Find where the given text appears and provide that cell's center as (x, y) coordinate. 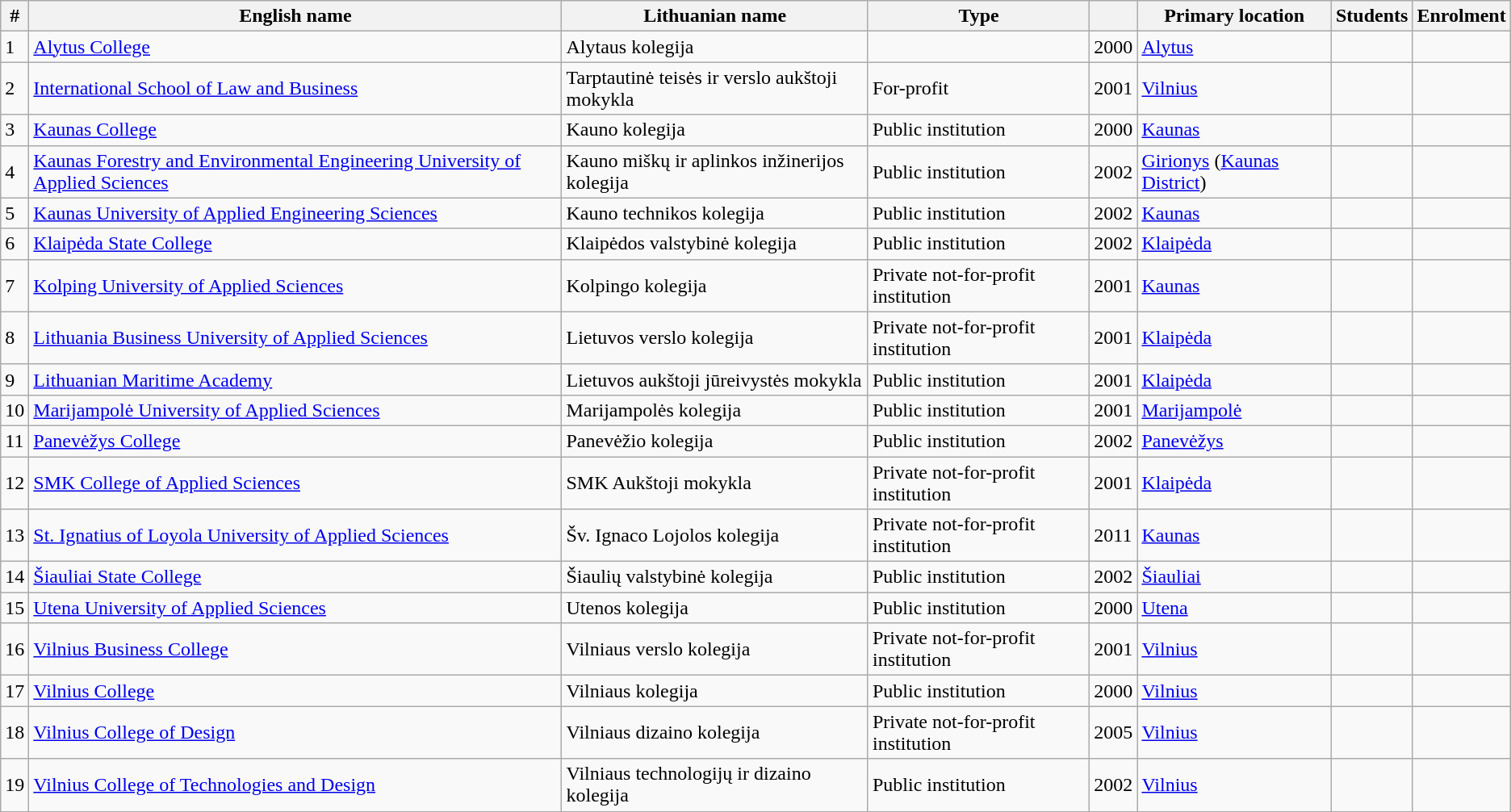
15 (15, 608)
Alytus College (295, 47)
Type (978, 16)
St. Ignatius of Loyola University of Applied Sciences (295, 536)
Utena University of Applied Sciences (295, 608)
International School of Law and Business (295, 89)
16 (15, 649)
Vilniaus verslo kolegija (715, 649)
Marijampolė University of Applied Sciences (295, 410)
Enrolment (1461, 16)
Kolpingo kolegija (715, 286)
# (15, 16)
Vilnius Business College (295, 649)
17 (15, 691)
Šv. Ignaco Lojolos kolegija (715, 536)
Šiauliai (1235, 577)
SMK Aukštoji mokykla (715, 483)
Vilnius College (295, 691)
Šiauliai State College (295, 577)
Kaunas Forestry and Environmental Engineering University of Applied Sciences (295, 171)
Kaunas College (295, 130)
Panevėžio kolegija (715, 441)
Klaipėda State College (295, 244)
18 (15, 733)
Primary location (1235, 16)
Vilnius College of Design (295, 733)
3 (15, 130)
Panevėžys College (295, 441)
Lietuvos verslo kolegija (715, 337)
Vilniaus technologijų ir dizaino kolegija (715, 785)
12 (15, 483)
6 (15, 244)
Panevėžys (1235, 441)
Kolping University of Applied Sciences (295, 286)
2005 (1114, 733)
Lietuvos aukštoji jūreivystės mokykla (715, 379)
Kaunas University of Applied Engineering Sciences (295, 213)
8 (15, 337)
Kauno technikos kolegija (715, 213)
Utenos kolegija (715, 608)
9 (15, 379)
Vilnius College of Technologies and Design (295, 785)
5 (15, 213)
Utena (1235, 608)
English name (295, 16)
Kauno miškų ir aplinkos inžinerijos kolegija (715, 171)
Girionys (Kaunas District) (1235, 171)
SMK College of Applied Sciences (295, 483)
2011 (1114, 536)
Students (1371, 16)
Klaipėdos valstybinė kolegija (715, 244)
Šiaulių valstybinė kolegija (715, 577)
Tarptautinė teisės ir verslo aukštoji mokykla (715, 89)
11 (15, 441)
4 (15, 171)
Vilniaus kolegija (715, 691)
Vilniaus dizaino kolegija (715, 733)
Marijampolės kolegija (715, 410)
2 (15, 89)
Alytus (1235, 47)
Alytaus kolegija (715, 47)
Lithuanian Maritime Academy (295, 379)
10 (15, 410)
For-profit (978, 89)
Kauno kolegija (715, 130)
13 (15, 536)
1 (15, 47)
19 (15, 785)
14 (15, 577)
Marijampolė (1235, 410)
7 (15, 286)
Lithuania Business University of Applied Sciences (295, 337)
Lithuanian name (715, 16)
